Identify which cell holds the provided text, then report its [X, Y] central coordinate. 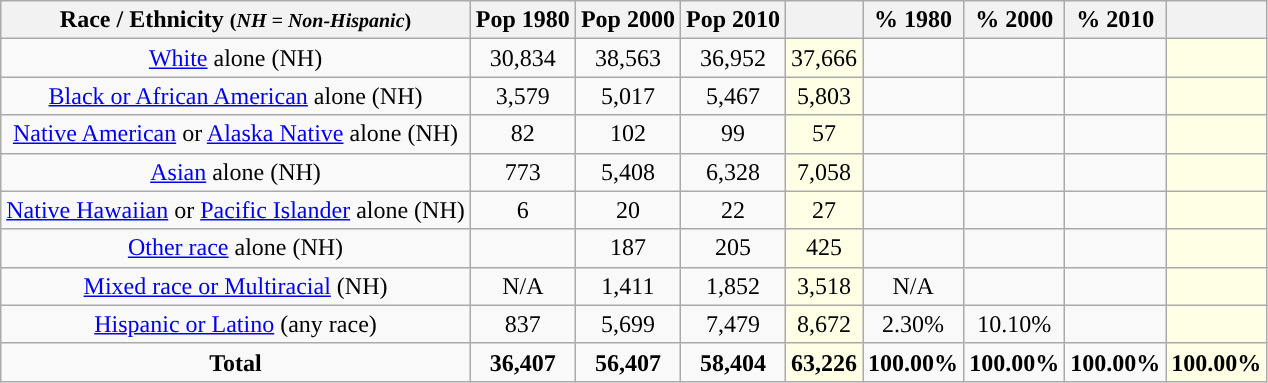
36,952 [732, 58]
102 [628, 134]
Mixed race or Multiracial (NH) [236, 286]
5,017 [628, 96]
Native Hawaiian or Pacific Islander alone (NH) [236, 210]
5,408 [628, 172]
8,672 [824, 324]
3,579 [522, 96]
1,852 [732, 286]
Asian alone (NH) [236, 172]
20 [628, 210]
58,404 [732, 362]
82 [522, 134]
5,467 [732, 96]
837 [522, 324]
99 [732, 134]
5,699 [628, 324]
Pop 1980 [522, 20]
Total [236, 362]
% 2010 [1116, 20]
Pop 2000 [628, 20]
36,407 [522, 362]
425 [824, 248]
63,226 [824, 362]
7,479 [732, 324]
2.30% [914, 324]
56,407 [628, 362]
% 1980 [914, 20]
205 [732, 248]
% 2000 [1014, 20]
57 [824, 134]
6 [522, 210]
Black or African American alone (NH) [236, 96]
Hispanic or Latino (any race) [236, 324]
Pop 2010 [732, 20]
38,563 [628, 58]
3,518 [824, 286]
27 [824, 210]
5,803 [824, 96]
187 [628, 248]
1,411 [628, 286]
30,834 [522, 58]
22 [732, 210]
6,328 [732, 172]
Race / Ethnicity (NH = Non-Hispanic) [236, 20]
773 [522, 172]
37,666 [824, 58]
Other race alone (NH) [236, 248]
Native American or Alaska Native alone (NH) [236, 134]
7,058 [824, 172]
10.10% [1014, 324]
White alone (NH) [236, 58]
